Pinpoint the cell where the given text exists, returning its (X, Y) midpoint coordinate. 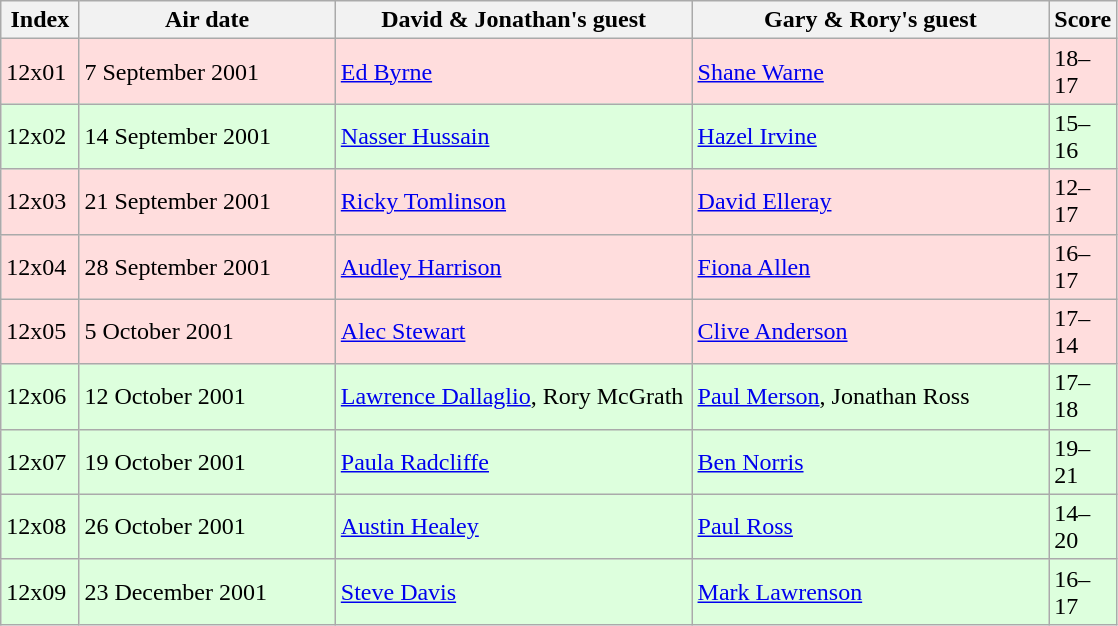
Paul Merson, Jonathan Ross (870, 396)
28 September 2001 (207, 266)
David & Jonathan's guest (514, 20)
Ed Byrne (514, 72)
Lawrence Dallaglio, Rory McGrath (514, 396)
Index (40, 20)
Alec Stewart (514, 332)
12x09 (40, 592)
Hazel Irvine (870, 136)
Austin Healey (514, 526)
Paul Ross (870, 526)
7 September 2001 (207, 72)
Paula Radcliffe (514, 462)
12x08 (40, 526)
Fiona Allen (870, 266)
23 December 2001 (207, 592)
17–14 (1083, 332)
Mark Lawrenson (870, 592)
14 September 2001 (207, 136)
Steve Davis (514, 592)
5 October 2001 (207, 332)
14–20 (1083, 526)
12x06 (40, 396)
Ricky Tomlinson (514, 202)
17–18 (1083, 396)
15–16 (1083, 136)
21 September 2001 (207, 202)
Audley Harrison (514, 266)
26 October 2001 (207, 526)
Clive Anderson (870, 332)
Ben Norris (870, 462)
12x04 (40, 266)
Shane Warne (870, 72)
12x01 (40, 72)
David Elleray (870, 202)
Air date (207, 20)
18–17 (1083, 72)
Gary & Rory's guest (870, 20)
19 October 2001 (207, 462)
12–17 (1083, 202)
Nasser Hussain (514, 136)
12x02 (40, 136)
12 October 2001 (207, 396)
12x07 (40, 462)
19–21 (1083, 462)
12x05 (40, 332)
12x03 (40, 202)
Score (1083, 20)
